Search for the cell housing the specified text and yield its [X, Y] center coordinate. 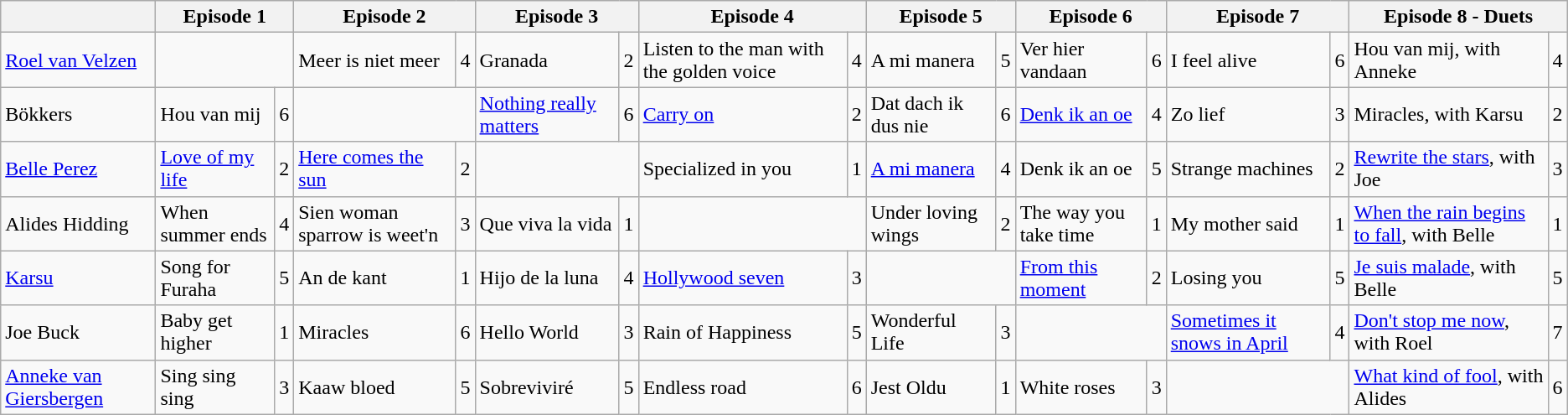
Endless road [742, 387]
Episode 1 [224, 17]
Sobreviviré [547, 387]
Hello World [547, 332]
Wonderful Life [931, 332]
White roses [1081, 387]
Episode 6 [1091, 17]
Jest Oldu [931, 387]
Sien woman sparrow is weet'n [375, 223]
Strange machines [1248, 169]
Episode 5 [941, 17]
Specialized in you [742, 169]
Episode 8 - Duets [1458, 17]
Sometimes it snows in April [1248, 332]
When summer ends [215, 223]
Rewrite the stars, with Joe [1449, 169]
Alides Hidding [79, 223]
I feel alive [1248, 60]
Karsu [79, 278]
Zo lief [1248, 114]
Song for Furaha [215, 278]
Carry on [742, 114]
Sing sing sing [215, 387]
Here comes the sun [375, 169]
Kaaw bloed [375, 387]
Rain of Happiness [742, 332]
The way you take time [1081, 223]
Bökkers [79, 114]
Episode 3 [556, 17]
Meer is niet meer [375, 60]
Que viva la vida [547, 223]
Je suis malade, with Belle [1449, 278]
Dat dach ik dus nie [931, 114]
My mother said [1248, 223]
7 [1558, 332]
Baby get higher [215, 332]
Joe Buck [79, 332]
Miracles, with Karsu [1449, 114]
Anneke van Giersbergen [79, 387]
Roel van Velzen [79, 60]
Episode 4 [752, 17]
Hou van mij [215, 114]
What kind of fool, with Alides [1449, 387]
Under loving wings [931, 223]
Don't stop me now, with Roel [1449, 332]
Episode 2 [384, 17]
Nothing really matters [547, 114]
Hijo de la luna [547, 278]
Hou van mij, with Anneke [1449, 60]
Listen to the man with the golden voice [742, 60]
An de kant [375, 278]
From this moment [1081, 278]
Losing you [1248, 278]
Granada [547, 60]
When the rain begins to fall, with Belle [1449, 223]
Ver hier vandaan [1081, 60]
Episode 7 [1258, 17]
Love of my life [215, 169]
Hollywood seven [742, 278]
Belle Perez [79, 169]
Miracles [375, 332]
